Return [X, Y] of the center of cell containing provided text 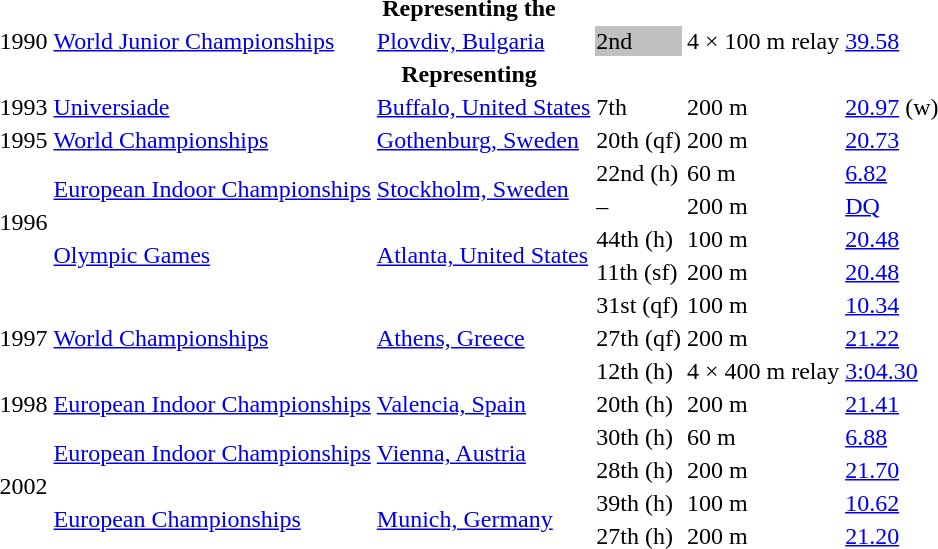
– [639, 206]
27th (qf) [639, 338]
Plovdiv, Bulgaria [484, 41]
2nd [639, 41]
30th (h) [639, 437]
Athens, Greece [484, 338]
44th (h) [639, 239]
39th (h) [639, 503]
Stockholm, Sweden [484, 190]
Vienna, Austria [484, 454]
Olympic Games [212, 256]
Valencia, Spain [484, 404]
12th (h) [639, 371]
28th (h) [639, 470]
22nd (h) [639, 173]
Universiade [212, 107]
11th (sf) [639, 272]
Buffalo, United States [484, 107]
World Junior Championships [212, 41]
4 × 100 m relay [762, 41]
4 × 400 m relay [762, 371]
20th (qf) [639, 140]
Gothenburg, Sweden [484, 140]
7th [639, 107]
Atlanta, United States [484, 256]
31st (qf) [639, 305]
20th (h) [639, 404]
